Return (X, Y) of the center of cell containing provided text 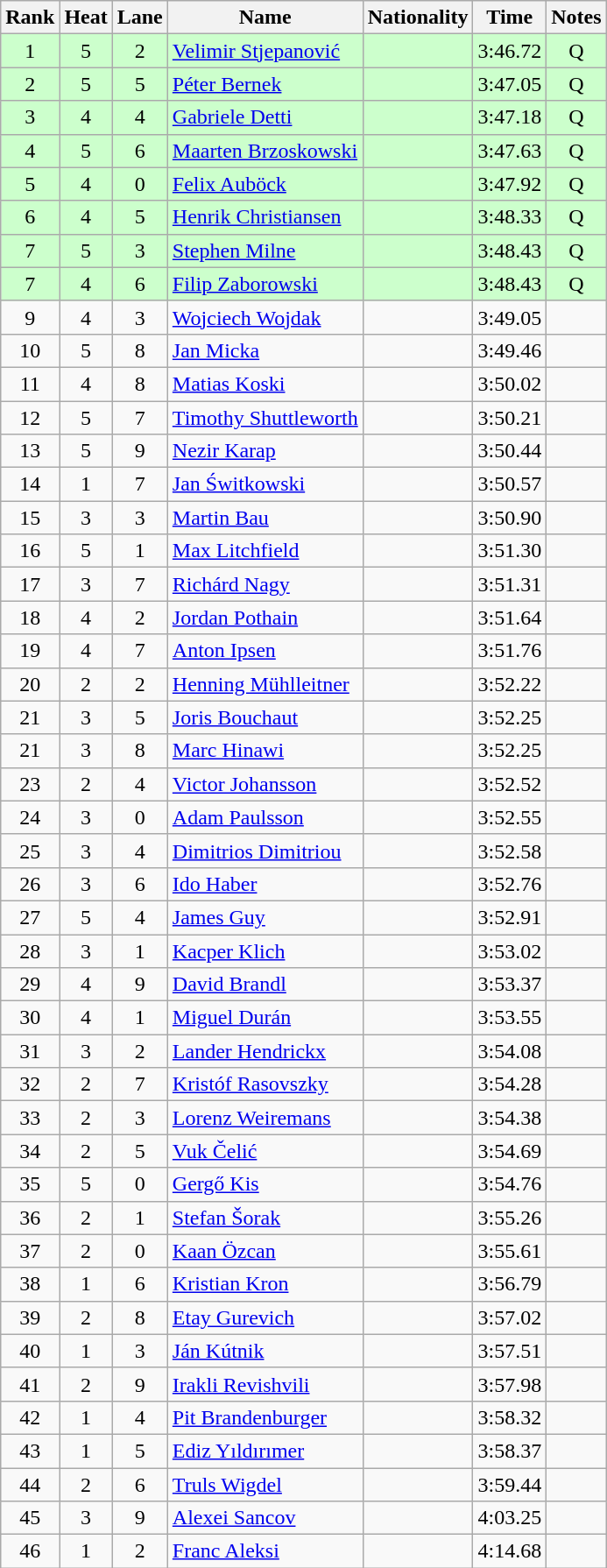
46 (30, 1551)
4:03.25 (510, 1518)
28 (30, 950)
David Brandl (265, 985)
27 (30, 917)
Vuk Čelić (265, 1151)
20 (30, 684)
Truls Wigdel (265, 1485)
3:54.69 (510, 1151)
19 (30, 651)
3:59.44 (510, 1485)
Joris Bouchaut (265, 717)
13 (30, 451)
34 (30, 1151)
3:52.91 (510, 917)
Nezir Karap (265, 451)
Marc Hinawi (265, 751)
33 (30, 1118)
3:50.44 (510, 451)
Filip Zaborowski (265, 284)
3:52.52 (510, 784)
3:51.76 (510, 651)
11 (30, 384)
14 (30, 484)
18 (30, 618)
Max Litchfield (265, 551)
35 (30, 1184)
3:54.76 (510, 1184)
Stephen Milne (265, 251)
17 (30, 584)
3:53.55 (510, 1018)
44 (30, 1485)
Henning Mühlleitner (265, 684)
3:47.92 (510, 184)
26 (30, 884)
Kacper Klich (265, 950)
3:57.98 (510, 1384)
Felix Auböck (265, 184)
31 (30, 1051)
Timothy Shuttleworth (265, 418)
3:52.58 (510, 851)
12 (30, 418)
3:54.38 (510, 1118)
3:58.37 (510, 1451)
Lane (140, 18)
3:55.26 (510, 1218)
37 (30, 1251)
39 (30, 1317)
36 (30, 1218)
30 (30, 1018)
45 (30, 1518)
42 (30, 1417)
3:52.22 (510, 684)
3:47.18 (510, 117)
Anton Ipsen (265, 651)
Alexei Sancov (265, 1518)
Maarten Brzoskowski (265, 151)
Kristian Kron (265, 1284)
Etay Gurevich (265, 1317)
3:50.57 (510, 484)
15 (30, 518)
Victor Johansson (265, 784)
3:53.02 (510, 950)
Adam Paulsson (265, 817)
3:51.30 (510, 551)
3:50.02 (510, 384)
Kristóf Rasovszky (265, 1084)
Jan Świtkowski (265, 484)
James Guy (265, 917)
3:56.79 (510, 1284)
Wojciech Wojdak (265, 317)
3:58.32 (510, 1417)
43 (30, 1451)
Matias Koski (265, 384)
3:53.37 (510, 985)
16 (30, 551)
Henrik Christiansen (265, 217)
Miguel Durán (265, 1018)
3:55.61 (510, 1251)
40 (30, 1351)
23 (30, 784)
3:47.05 (510, 84)
3:54.08 (510, 1051)
Lander Hendrickx (265, 1051)
10 (30, 350)
Gergő Kis (265, 1184)
3:50.90 (510, 518)
3:51.31 (510, 584)
3:46.72 (510, 51)
Ido Haber (265, 884)
Velimir Stjepanović (265, 51)
Name (265, 18)
Dimitrios Dimitriou (265, 851)
41 (30, 1384)
Stefan Šorak (265, 1218)
25 (30, 851)
Lorenz Weiremans (265, 1118)
3:52.76 (510, 884)
24 (30, 817)
Richárd Nagy (265, 584)
Notes (576, 18)
38 (30, 1284)
Rank (30, 18)
Péter Bernek (265, 84)
3:48.33 (510, 217)
29 (30, 985)
Irakli Revishvili (265, 1384)
3:52.55 (510, 817)
3:54.28 (510, 1084)
Ján Kútnik (265, 1351)
3:49.05 (510, 317)
Pit Brandenburger (265, 1417)
Heat (86, 18)
32 (30, 1084)
Gabriele Detti (265, 117)
4:14.68 (510, 1551)
3:47.63 (510, 151)
Franc Aleksi (265, 1551)
3:51.64 (510, 618)
Martin Bau (265, 518)
3:49.46 (510, 350)
Jordan Pothain (265, 618)
Ediz Yıldırımer (265, 1451)
3:50.21 (510, 418)
Kaan Özcan (265, 1251)
Nationality (418, 18)
3:57.02 (510, 1317)
3:57.51 (510, 1351)
Time (510, 18)
Jan Micka (265, 350)
